Pinpoint the cell where the given text exists, returning its [X, Y] midpoint coordinate. 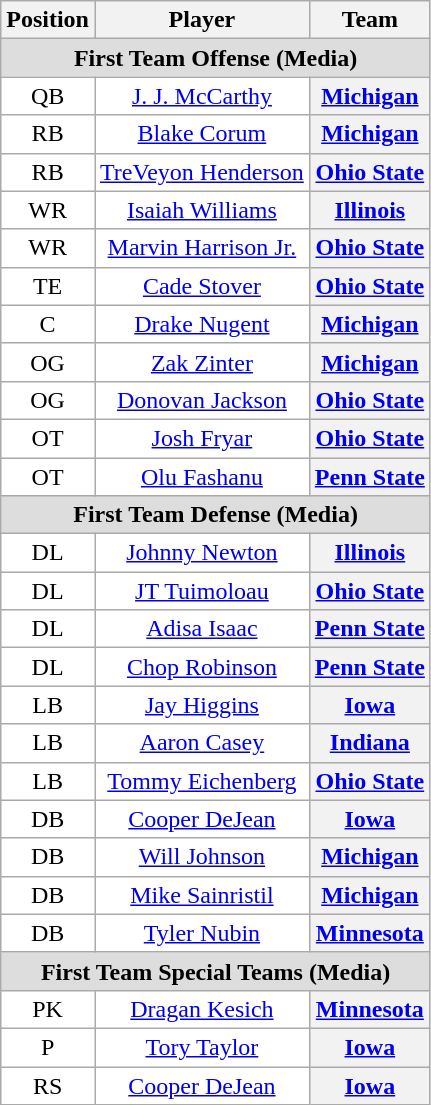
Isaiah Williams [202, 210]
Aaron Casey [202, 743]
Tory Taylor [202, 1047]
PK [48, 1009]
Mike Sainristil [202, 895]
P [48, 1047]
J. J. McCarthy [202, 96]
First Team Offense (Media) [216, 58]
TE [48, 286]
RS [48, 1085]
Player [202, 20]
Olu Fashanu [202, 477]
QB [48, 96]
Team [370, 20]
First Team Defense (Media) [216, 515]
Tyler Nubin [202, 933]
Josh Fryar [202, 438]
Chop Robinson [202, 667]
Marvin Harrison Jr. [202, 248]
Position [48, 20]
JT Tuimoloau [202, 591]
Tommy Eichenberg [202, 781]
Zak Zinter [202, 362]
Adisa Isaac [202, 629]
Jay Higgins [202, 705]
Indiana [370, 743]
Will Johnson [202, 857]
Cade Stover [202, 286]
Donovan Jackson [202, 400]
Drake Nugent [202, 324]
C [48, 324]
Johnny Newton [202, 553]
TreVeyon Henderson [202, 172]
First Team Special Teams (Media) [216, 971]
Dragan Kesich [202, 1009]
Blake Corum [202, 134]
